Scan for the cell matching the given text and deliver its (X, Y) coordinate at center. 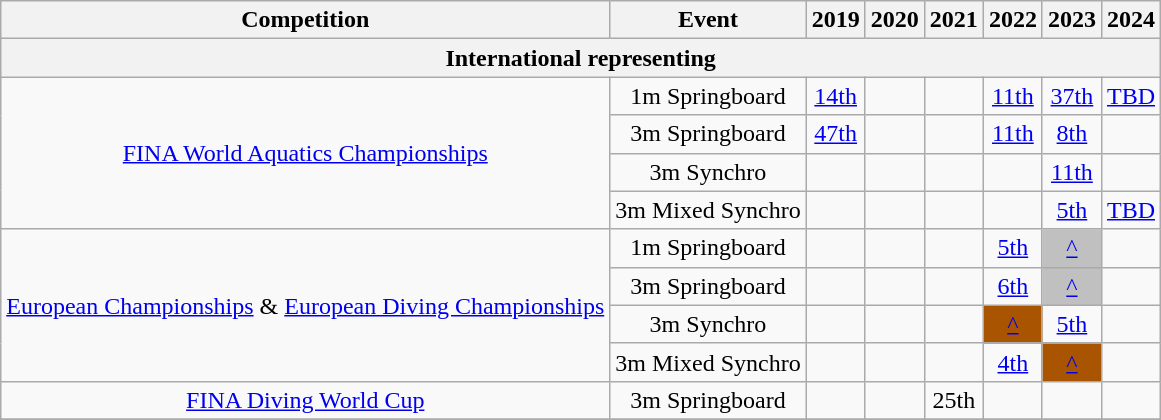
International representing (581, 58)
Event (708, 20)
4th (1012, 362)
25th (954, 400)
2021 (954, 20)
European Championships & European Diving Championships (306, 305)
2023 (1072, 20)
2019 (836, 20)
2022 (1012, 20)
6th (1012, 286)
8th (1072, 134)
FINA Diving World Cup (306, 400)
47th (836, 134)
FINA World Aquatics Championships (306, 153)
14th (836, 96)
2020 (894, 20)
37th (1072, 96)
Competition (306, 20)
2024 (1130, 20)
